Locate the cell with the specified text and output its (X, Y) center coordinate. 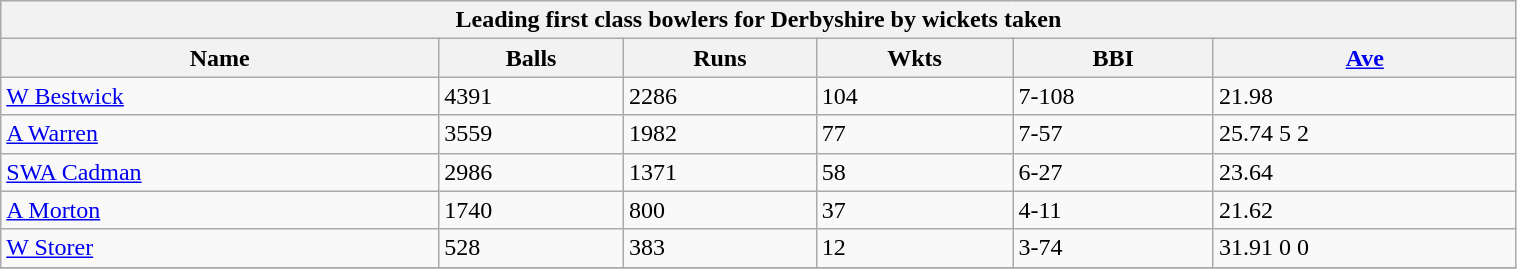
1982 (720, 134)
23.64 (1364, 172)
21.98 (1364, 96)
21.62 (1364, 210)
Runs (720, 58)
383 (720, 248)
2986 (532, 172)
4391 (532, 96)
A Warren (220, 134)
W Bestwick (220, 96)
3559 (532, 134)
25.74 5 2 (1364, 134)
3-74 (1114, 248)
31.91 0 0 (1364, 248)
BBI (1114, 58)
Leading first class bowlers for Derbyshire by wickets taken (758, 20)
Name (220, 58)
77 (914, 134)
7-108 (1114, 96)
37 (914, 210)
Ave (1364, 58)
58 (914, 172)
12 (914, 248)
2286 (720, 96)
4-11 (1114, 210)
Balls (532, 58)
W Storer (220, 248)
800 (720, 210)
Wkts (914, 58)
6-27 (1114, 172)
SWA Cadman (220, 172)
1371 (720, 172)
528 (532, 248)
A Morton (220, 210)
7-57 (1114, 134)
1740 (532, 210)
104 (914, 96)
